Return the [X, Y] coordinate for the center point of the cell that contains the specified text.  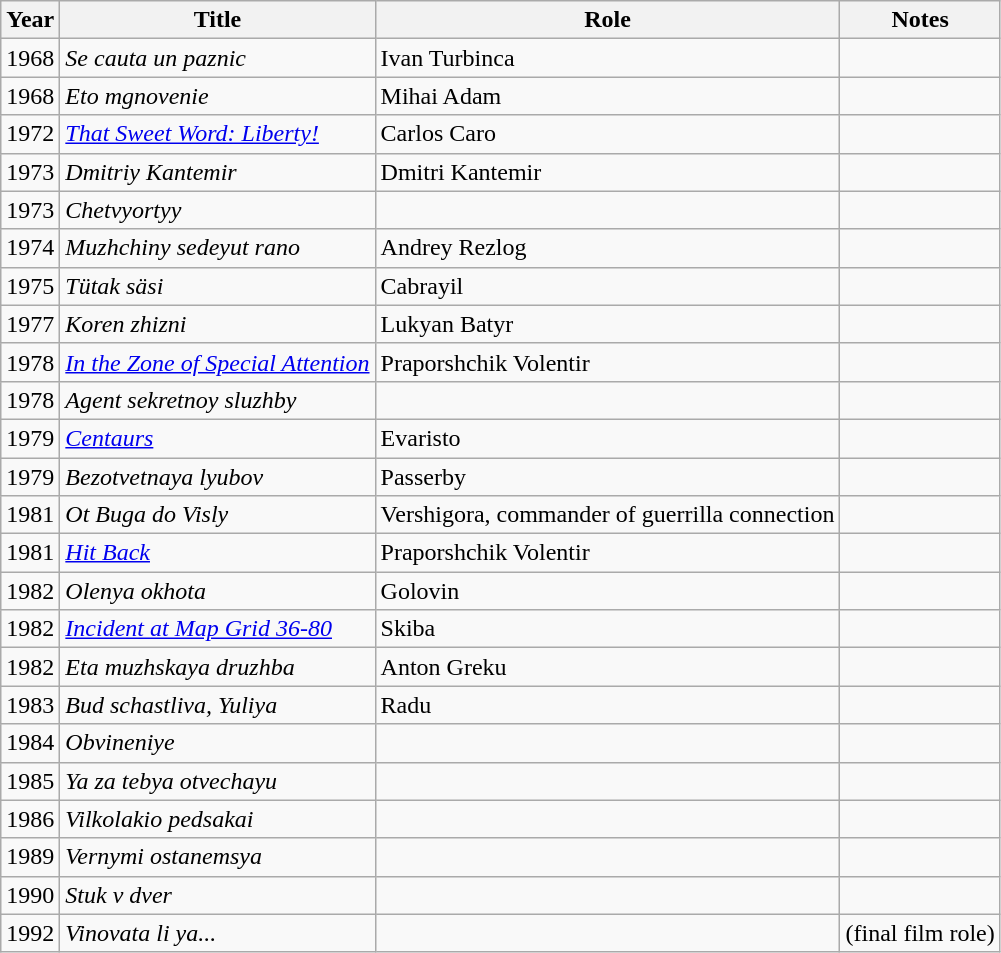
Eta muzhskaya druzhba [218, 667]
Vilkolakio pedsakai [218, 819]
Role [608, 20]
1983 [30, 705]
That Sweet Word: Liberty! [218, 134]
Mihai Adam [608, 96]
1984 [30, 743]
Se cauta un paznic [218, 58]
Radu [608, 705]
Bud schastliva, Yuliya [218, 705]
Dmitriy Kantemir [218, 172]
Chetvyortyy [218, 210]
Tütak säsi [218, 286]
Ya za tebya otvechayu [218, 781]
Olenya okhota [218, 591]
Passerby [608, 477]
Hit Back [218, 553]
1977 [30, 324]
Anton Greku [608, 667]
Eto mgnovenie [218, 96]
Ivan Turbinca [608, 58]
Year [30, 20]
1986 [30, 819]
(final film role) [920, 933]
Vernymi ostanemsya [218, 857]
Skiba [608, 629]
Stuk v dver [218, 895]
Carlos Caro [608, 134]
Evaristo [608, 438]
Ot Buga do Visly [218, 515]
Obvineniye [218, 743]
Incident at Map Grid 36-80 [218, 629]
1992 [30, 933]
1974 [30, 248]
Bezotvetnaya lyubov [218, 477]
Golovin [608, 591]
In the Zone of Special Attention [218, 362]
Cabrayil [608, 286]
Centaurs [218, 438]
Lukyan Batyr [608, 324]
1990 [30, 895]
1989 [30, 857]
Vinovata li ya... [218, 933]
Andrey Rezlog [608, 248]
1985 [30, 781]
Title [218, 20]
1975 [30, 286]
Muzhchiny sedeyut rano [218, 248]
Koren zhizni [218, 324]
1972 [30, 134]
Agent sekretnoy sluzhby [218, 400]
Vershigora, commander of guerrilla connection [608, 515]
Dmitri Kantemir [608, 172]
Notes [920, 20]
